Scan for the cell matching the given text and deliver its (x, y) coordinate at center. 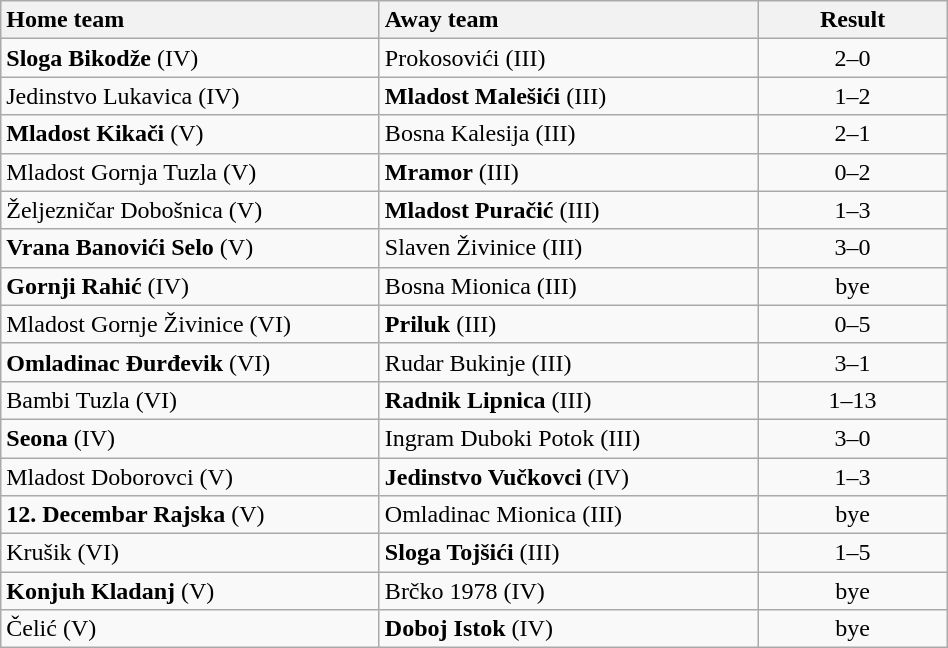
Mladost Malešići (III) (568, 96)
Omladinac Đurđevik (VI) (190, 362)
Priluk (III) (568, 324)
Omladinac Mionica (III) (568, 515)
Brčko 1978 (IV) (568, 591)
Jedinstvo Lukavica (IV) (190, 96)
2–1 (852, 134)
Gornji Rahić (IV) (190, 286)
Sloga Tojšići (III) (568, 553)
Slaven Živinice (III) (568, 248)
Away team (568, 20)
Vrana Banovići Selo (V) (190, 248)
Mladost Gornja Tuzla (V) (190, 172)
Mladost Doborovci (V) (190, 477)
Bosna Kalesija (III) (568, 134)
3–1 (852, 362)
0–5 (852, 324)
Result (852, 20)
Jedinstvo Vučkovci (IV) (568, 477)
Bambi Tuzla (VI) (190, 400)
Seona (IV) (190, 438)
Mladost Kikači (V) (190, 134)
Mladost Gornje Živinice (VI) (190, 324)
2–0 (852, 58)
Čelić (V) (190, 629)
1–5 (852, 553)
1–13 (852, 400)
1–2 (852, 96)
Sloga Bikodže (IV) (190, 58)
Mladost Puračić (III) (568, 210)
Mramor (III) (568, 172)
Home team (190, 20)
Konjuh Kladanj (V) (190, 591)
Prokosovići (III) (568, 58)
Krušik (VI) (190, 553)
Ingram Duboki Potok (III) (568, 438)
Bosna Mionica (III) (568, 286)
Željezničar Dobošnica (V) (190, 210)
Doboj Istok (IV) (568, 629)
0–2 (852, 172)
Rudar Bukinje (III) (568, 362)
Radnik Lipnica (III) (568, 400)
12. Decembar Rajska (V) (190, 515)
